Output the [X, Y] coordinate of the center of the cell containing the given text.  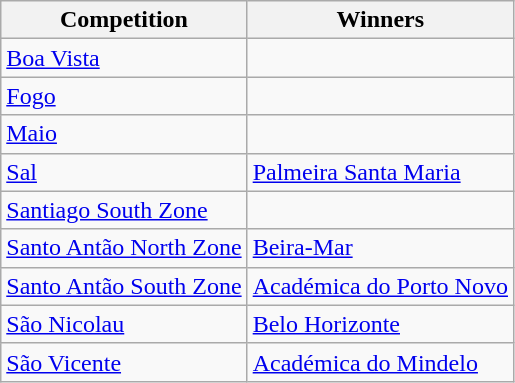
Winners [380, 20]
Sal [124, 172]
São Vicente [124, 362]
Fogo [124, 96]
Académica do Porto Novo [380, 286]
Belo Horizonte [380, 324]
Competition [124, 20]
Santo Antão South Zone [124, 286]
Santiago South Zone [124, 210]
Beira-Mar [380, 248]
Santo Antão North Zone [124, 248]
Palmeira Santa Maria [380, 172]
São Nicolau [124, 324]
Académica do Mindelo [380, 362]
Boa Vista [124, 58]
Maio [124, 134]
